Capture the cell that displays the provided text and extract its [x, y] central coordinate. 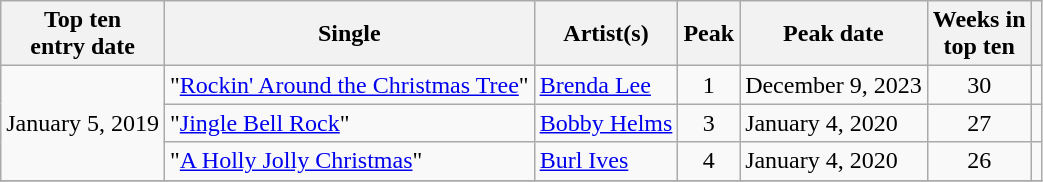
Single [349, 34]
4 [709, 161]
27 [979, 123]
January 5, 2019 [83, 123]
Artist(s) [606, 34]
Bobby Helms [606, 123]
Burl Ives [606, 161]
Weeks intop ten [979, 34]
Peak [709, 34]
"A Holly Jolly Christmas" [349, 161]
30 [979, 85]
1 [709, 85]
Top tenentry date [83, 34]
Peak date [834, 34]
"Jingle Bell Rock" [349, 123]
"Rockin' Around the Christmas Tree" [349, 85]
26 [979, 161]
December 9, 2023 [834, 85]
Brenda Lee [606, 85]
3 [709, 123]
